Pinpoint the cell where the given text exists, returning its (X, Y) midpoint coordinate. 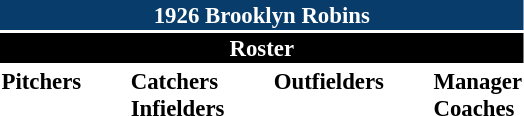
Roster (262, 48)
1926 Brooklyn Robins (262, 15)
